Output the [x, y] coordinate of the center of the cell containing the given text.  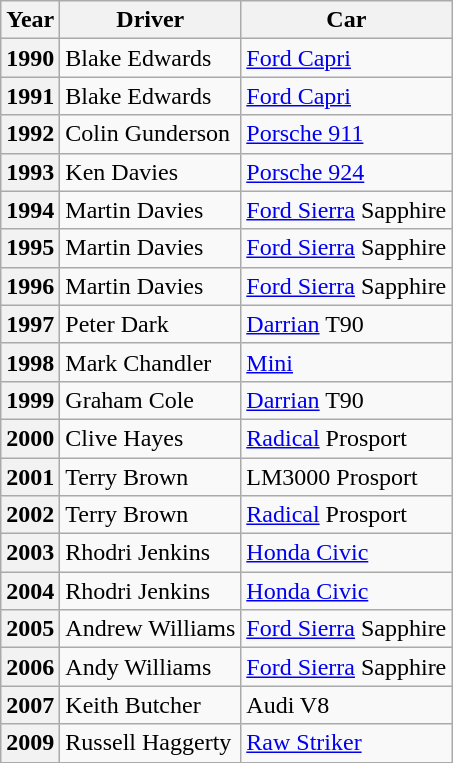
Russell Haggerty [150, 743]
2009 [30, 743]
Keith Butcher [150, 705]
Driver [150, 20]
Mini [346, 362]
2003 [30, 553]
1994 [30, 210]
2006 [30, 667]
2005 [30, 629]
1997 [30, 324]
Graham Cole [150, 400]
Colin Gunderson [150, 134]
1998 [30, 362]
2004 [30, 591]
Raw Striker [346, 743]
1996 [30, 286]
Ken Davies [150, 172]
1999 [30, 400]
1995 [30, 248]
2001 [30, 477]
Peter Dark [150, 324]
1990 [30, 58]
2000 [30, 438]
Year [30, 20]
2007 [30, 705]
Car [346, 20]
1993 [30, 172]
Audi V8 [346, 705]
Andy Williams [150, 667]
1991 [30, 96]
Mark Chandler [150, 362]
Clive Hayes [150, 438]
LM3000 Prosport [346, 477]
Andrew Williams [150, 629]
Porsche 911 [346, 134]
1992 [30, 134]
2002 [30, 515]
Porsche 924 [346, 172]
